Search for the cell housing the specified text and yield its (x, y) center coordinate. 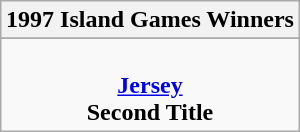
JerseySecond Title (150, 85)
1997 Island Games Winners (150, 20)
